For the text-containing cell, return its midpoint in [x, y] coordinate format. 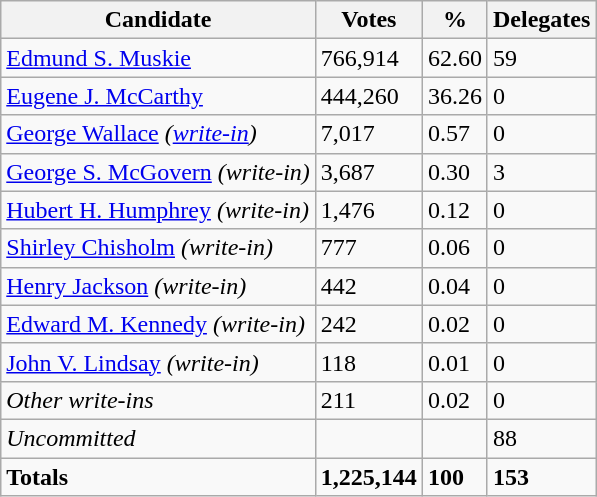
242 [368, 324]
0.57 [454, 134]
Edward M. Kennedy (write-in) [158, 324]
7,017 [368, 134]
% [454, 20]
0.12 [454, 210]
0.01 [454, 362]
Uncommitted [158, 438]
George S. McGovern (write-in) [158, 172]
Eugene J. McCarthy [158, 96]
88 [541, 438]
444,260 [368, 96]
Delegates [541, 20]
0.30 [454, 172]
Edmund S. Muskie [158, 58]
211 [368, 400]
777 [368, 248]
0.04 [454, 286]
100 [454, 477]
153 [541, 477]
1,476 [368, 210]
62.60 [454, 58]
Other write-ins [158, 400]
442 [368, 286]
3,687 [368, 172]
Candidate [158, 20]
118 [368, 362]
1,225,144 [368, 477]
Votes [368, 20]
0.06 [454, 248]
Totals [158, 477]
59 [541, 58]
Shirley Chisholm (write-in) [158, 248]
3 [541, 172]
John V. Lindsay (write-in) [158, 362]
766,914 [368, 58]
George Wallace (write-in) [158, 134]
36.26 [454, 96]
Henry Jackson (write-in) [158, 286]
Hubert H. Humphrey (write-in) [158, 210]
